Output the (x, y) coordinate of the center of the cell containing the given text.  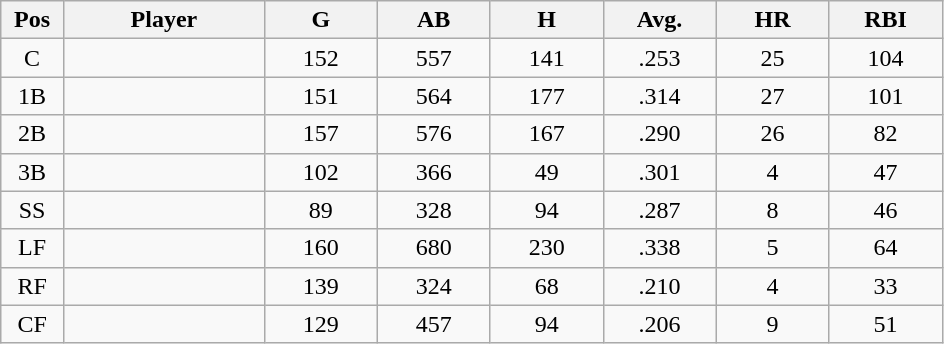
2B (32, 134)
129 (320, 324)
104 (886, 58)
AB (434, 20)
46 (886, 210)
.290 (660, 134)
C (32, 58)
47 (886, 172)
G (320, 20)
324 (434, 286)
Avg. (660, 20)
151 (320, 96)
328 (434, 210)
H (546, 20)
RBI (886, 20)
.210 (660, 286)
CF (32, 324)
26 (772, 134)
457 (434, 324)
Player (164, 20)
.314 (660, 96)
139 (320, 286)
101 (886, 96)
230 (546, 248)
8 (772, 210)
152 (320, 58)
141 (546, 58)
3B (32, 172)
557 (434, 58)
564 (434, 96)
33 (886, 286)
160 (320, 248)
157 (320, 134)
9 (772, 324)
LF (32, 248)
SS (32, 210)
.301 (660, 172)
HR (772, 20)
25 (772, 58)
366 (434, 172)
167 (546, 134)
102 (320, 172)
.338 (660, 248)
177 (546, 96)
.287 (660, 210)
68 (546, 286)
Pos (32, 20)
64 (886, 248)
.253 (660, 58)
1B (32, 96)
680 (434, 248)
89 (320, 210)
49 (546, 172)
576 (434, 134)
RF (32, 286)
.206 (660, 324)
82 (886, 134)
27 (772, 96)
5 (772, 248)
51 (886, 324)
